Locate the cell with the specified text and output its [x, y] center coordinate. 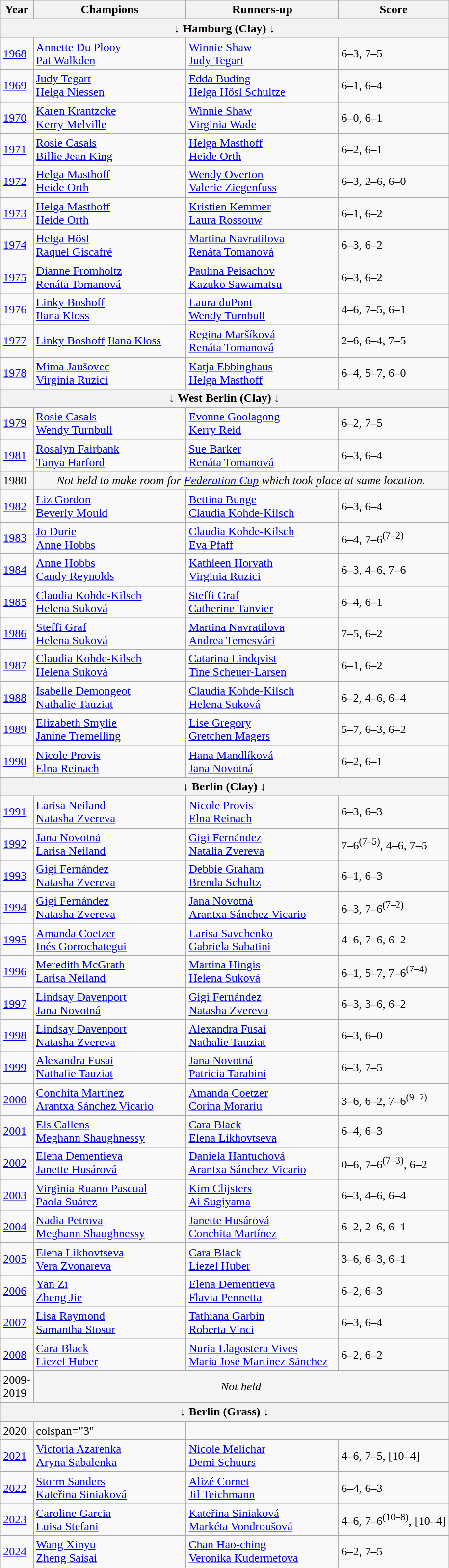
Martina Hingis Helena Suková [262, 971]
1996 [17, 971]
1978 [17, 373]
6–3, 6–0 [394, 1035]
Elena Dementieva Flavia Pennetta [262, 1290]
2021 [17, 1456]
2007 [17, 1323]
Lindsay Davenport Jana Novotná [110, 1004]
Isabelle Demongeot Nathalie Tauziat [110, 698]
1976 [17, 309]
Edda Buding Helga Hösl Schultze [262, 85]
Karen Krantzcke Kerry Melville [110, 118]
Winnie Shaw Virginia Wade [262, 118]
1972 [17, 182]
1999 [17, 1068]
2020 [17, 1431]
5–7, 6–3, 6–2 [394, 729]
6–1, 6–3 [394, 876]
4–6, 7–6, 6–2 [394, 940]
1969 [17, 85]
↓ Berlin (Clay) ↓ [225, 786]
6–2, 6–2 [394, 1354]
Virginia Ruano Pascual Paola Suárez [110, 1195]
1968 [17, 54]
1995 [17, 940]
Rosie Casals Billie Jean King [110, 149]
1997 [17, 1004]
6–3, 6–3 [394, 811]
1994 [17, 908]
Liz Gordon Beverly Mould [110, 506]
Nadia Petrova Meghann Shaughnessy [110, 1227]
6–0, 6–1 [394, 118]
6–2, 2–6, 6–1 [394, 1227]
2024 [17, 1551]
Tathiana Garbin Roberta Vinci [262, 1323]
Storm Sanders Kateřina Siniaková [110, 1488]
1993 [17, 876]
Chan Hao-ching Veronika Kudermetova [262, 1551]
Jana Novotná Larisa Neiland [110, 844]
Wendy Overton Valerie Ziegenfuss [262, 182]
1989 [17, 729]
Nuria Llagostera Vives María José Martínez Sánchez [262, 1354]
7–5, 6–2 [394, 634]
1984 [17, 570]
Judy Tegart Helga Niessen [110, 85]
6–3, 2–6, 6–0 [394, 182]
Claudia Kohde-Kilsch Eva Pfaff [262, 538]
1992 [17, 844]
Wang Xinyu Zheng Saisai [110, 1551]
4–6, 7–5, 6–1 [394, 309]
Meredith McGrath Larisa Neiland [110, 971]
1971 [17, 149]
2009- 2019 [17, 1386]
1977 [17, 340]
Katja Ebbinghaus Helga Masthoff [262, 373]
Kathleen Horvath Virginia Ruzici [262, 570]
Year [17, 10]
Steffi Graf Helena Suková [110, 634]
Mima Jaušovec Virginia Ruzici [110, 373]
Winnie Shaw Judy Tegart [262, 54]
Regina Maršíková Renáta Tomanová [262, 340]
Caroline Garcia Luisa Stefani [110, 1520]
↓ West Berlin (Clay) ↓ [225, 398]
0–6, 7–6(7–3), 6–2 [394, 1163]
Steffi Graf Catherine Tanvier [262, 601]
6–1, 6–4 [394, 85]
Rosie Casals Wendy Turnbull [110, 424]
7–6(7–5), 4–6, 7–5 [394, 844]
6–3, 3–6, 6–2 [394, 1004]
Elena Likhovtseva Vera Zvonareva [110, 1259]
1986 [17, 634]
2000 [17, 1099]
2006 [17, 1290]
Amanda Coetzer Corina Morariu [262, 1099]
Janette Husárová Conchita Martínez [262, 1227]
1988 [17, 698]
1980 [17, 481]
Alizé Cornet Jil Teichmann [262, 1488]
6–3, 4–6, 7–6 [394, 570]
Elena Dementieva Janette Husárová [110, 1163]
Larisa Neiland Natasha Zvereva [110, 811]
6–4, 7–6(7–2) [394, 538]
6–3, 7–6(7–2) [394, 908]
colspan="3" [110, 1431]
2003 [17, 1195]
↓ Hamburg (Clay) ↓ [225, 28]
1979 [17, 424]
2022 [17, 1488]
Bettina Bunge Claudia Kohde-Kilsch [262, 506]
1974 [17, 245]
Daniela Hantuchová Arantxa Sánchez Vicario [262, 1163]
Martina Navratilova Andrea Temesvári [262, 634]
Dianne Fromholtz Renáta Tomanová [110, 277]
↓ Berlin (Grass) ↓ [225, 1412]
1982 [17, 506]
Catarina Lindqvist Tine Scheuer-Larsen [262, 665]
3–6, 6–3, 6–1 [394, 1259]
Laura duPont Wendy Turnbull [262, 309]
Yan Zi Zheng Jie [110, 1290]
1983 [17, 538]
1981 [17, 455]
2004 [17, 1227]
Nicole Melichar Demi Schuurs [262, 1456]
Kateřina Siniaková Markéta Vondroušová [262, 1520]
Lise Gregory Gretchen Magers [262, 729]
1975 [17, 277]
Jo Durie Anne Hobbs [110, 538]
Runners-up [262, 10]
Lisa Raymond Samantha Stosur [110, 1323]
Larisa Savchenko Gabriela Sabatini [262, 940]
6–4, 5–7, 6–0 [394, 373]
Amanda Coetzer Inés Gorrochategui [110, 940]
Conchita Martínez Arantxa Sánchez Vicario [110, 1099]
1973 [17, 213]
Helga Hösl Raquel Giscafré [110, 245]
Not held to make room for Federation Cup which took place at same location. [241, 481]
Debbie Graham Brenda Schultz [262, 876]
6–3, 4–6, 6–4 [394, 1195]
Champions [110, 10]
Cara Black Elena Likhovtseva [262, 1131]
Jana Novotná Patricia Tarabini [262, 1068]
6–2, 6–3 [394, 1290]
Els Callens Meghann Shaughnessy [110, 1131]
Kim Clijsters Ai Sugiyama [262, 1195]
Elizabeth Smylie Janine Tremelling [110, 729]
2023 [17, 1520]
Kristien Kemmer Laura Rossouw [262, 213]
1990 [17, 761]
6–1, 5–7, 7–6(7–4) [394, 971]
1998 [17, 1035]
2001 [17, 1131]
Martina Navratilova Renáta Tomanová [262, 245]
Not held [241, 1386]
2002 [17, 1163]
2–6, 6–4, 7–5 [394, 340]
Rosalyn Fairbank Tanya Harford [110, 455]
Sue Barker Renáta Tomanová [262, 455]
4–6, 7–6(10–8), [10–4] [394, 1520]
2005 [17, 1259]
2008 [17, 1354]
Score [394, 10]
Evonne Goolagong Kerry Reid [262, 424]
Victoria Azarenka Aryna Sabalenka [110, 1456]
1985 [17, 601]
1991 [17, 811]
Paulina Peisachov Kazuko Sawamatsu [262, 277]
6–2, 4–6, 6–4 [394, 698]
Annette Du Plooy Pat Walkden [110, 54]
Jana Novotná Arantxa Sánchez Vicario [262, 908]
Anne Hobbs Candy Reynolds [110, 570]
6–4, 6–1 [394, 601]
Gigi Fernández Natalia Zvereva [262, 844]
Hana Mandlíková Jana Novotná [262, 761]
4–6, 7–5, [10–4] [394, 1456]
Lindsay Davenport Natasha Zvereva [110, 1035]
3–6, 6–2, 7–6(9–7) [394, 1099]
1987 [17, 665]
1970 [17, 118]
